Pinpoint the cell where the given text exists, returning its (x, y) midpoint coordinate. 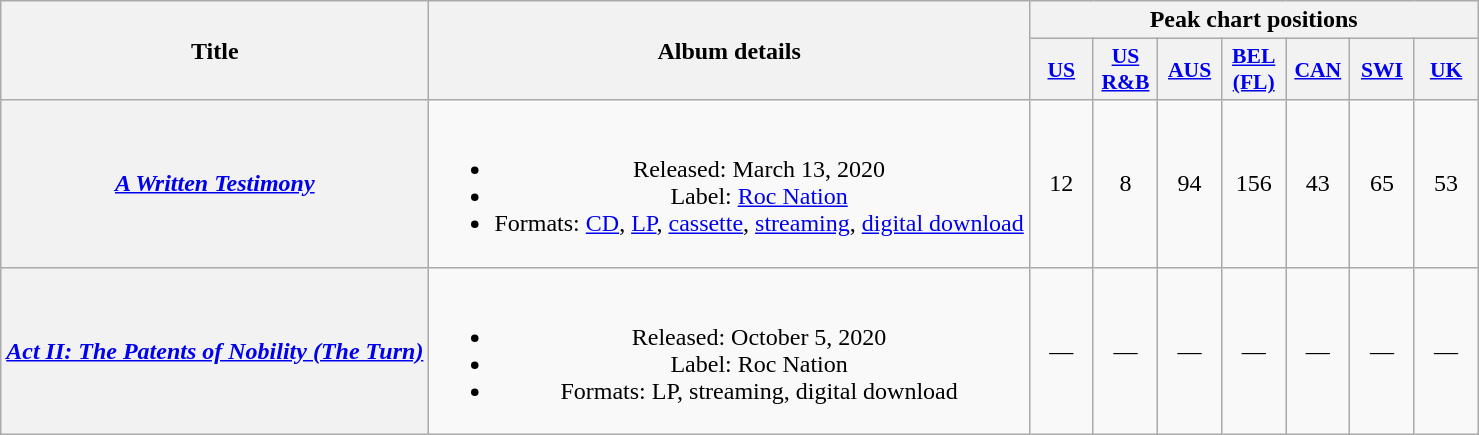
AUS (1190, 70)
12 (1061, 184)
94 (1190, 184)
Album details (729, 50)
8 (1125, 184)
43 (1318, 184)
Released: October 5, 2020Label: Roc NationFormats: LP, streaming, digital download (729, 350)
53 (1446, 184)
Act II: The Patents of Nobility (The Turn) (215, 350)
156 (1254, 184)
A Written Testimony (215, 184)
US (1061, 70)
USR&B (1125, 70)
Peak chart positions (1254, 20)
UK (1446, 70)
Released: March 13, 2020Label: Roc NationFormats: CD, LP, cassette, streaming, digital download (729, 184)
BEL(FL) (1254, 70)
65 (1382, 184)
Title (215, 50)
SWI (1382, 70)
CAN (1318, 70)
